Search for the cell housing the specified text and yield its [X, Y] center coordinate. 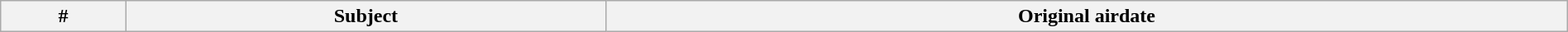
# [63, 16]
Original airdate [1087, 16]
Subject [366, 16]
